Locate the cell with the specified text and output its [x, y] center coordinate. 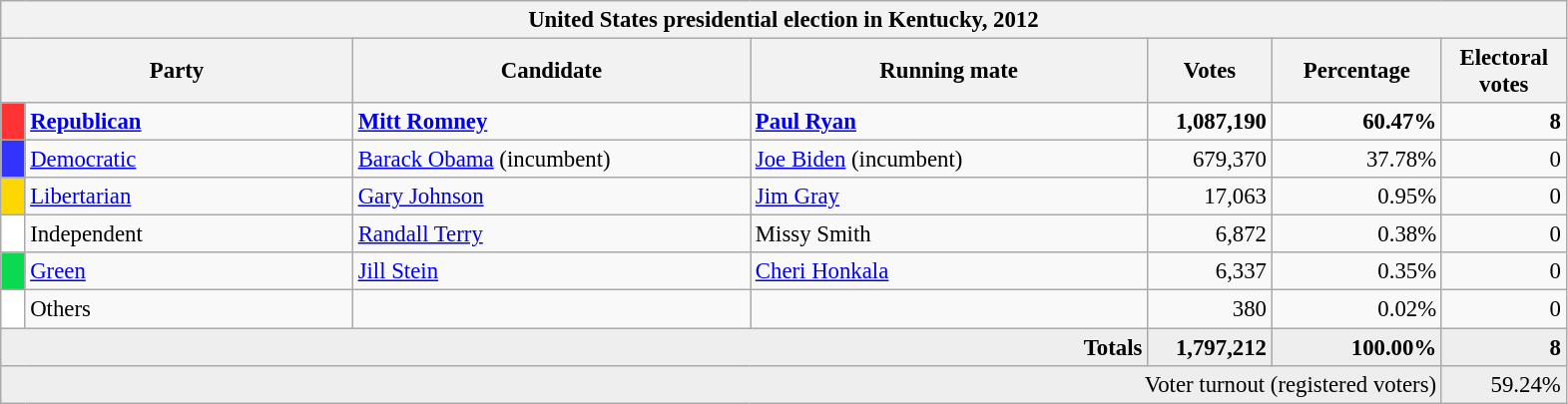
679,370 [1210, 160]
17,063 [1210, 197]
Others [189, 309]
Jill Stein [551, 272]
6,872 [1210, 234]
37.78% [1356, 160]
Mitt Romney [551, 122]
0.38% [1356, 234]
Jim Gray [949, 197]
Democratic [189, 160]
Percentage [1356, 72]
1,087,190 [1210, 122]
Candidate [551, 72]
0.95% [1356, 197]
59.24% [1503, 384]
Libertarian [189, 197]
Votes [1210, 72]
Running mate [949, 72]
Barack Obama (incumbent) [551, 160]
Joe Biden (incumbent) [949, 160]
Green [189, 272]
United States presidential election in Kentucky, 2012 [784, 20]
0.35% [1356, 272]
1,797,212 [1210, 347]
Gary Johnson [551, 197]
Voter turnout (registered voters) [722, 384]
Electoral votes [1503, 72]
Cheri Honkala [949, 272]
6,337 [1210, 272]
Republican [189, 122]
Randall Terry [551, 234]
380 [1210, 309]
100.00% [1356, 347]
0.02% [1356, 309]
Party [178, 72]
Missy Smith [949, 234]
60.47% [1356, 122]
Paul Ryan [949, 122]
Independent [189, 234]
Totals [575, 347]
